Output the [x, y] coordinate of the center of the cell containing the given text.  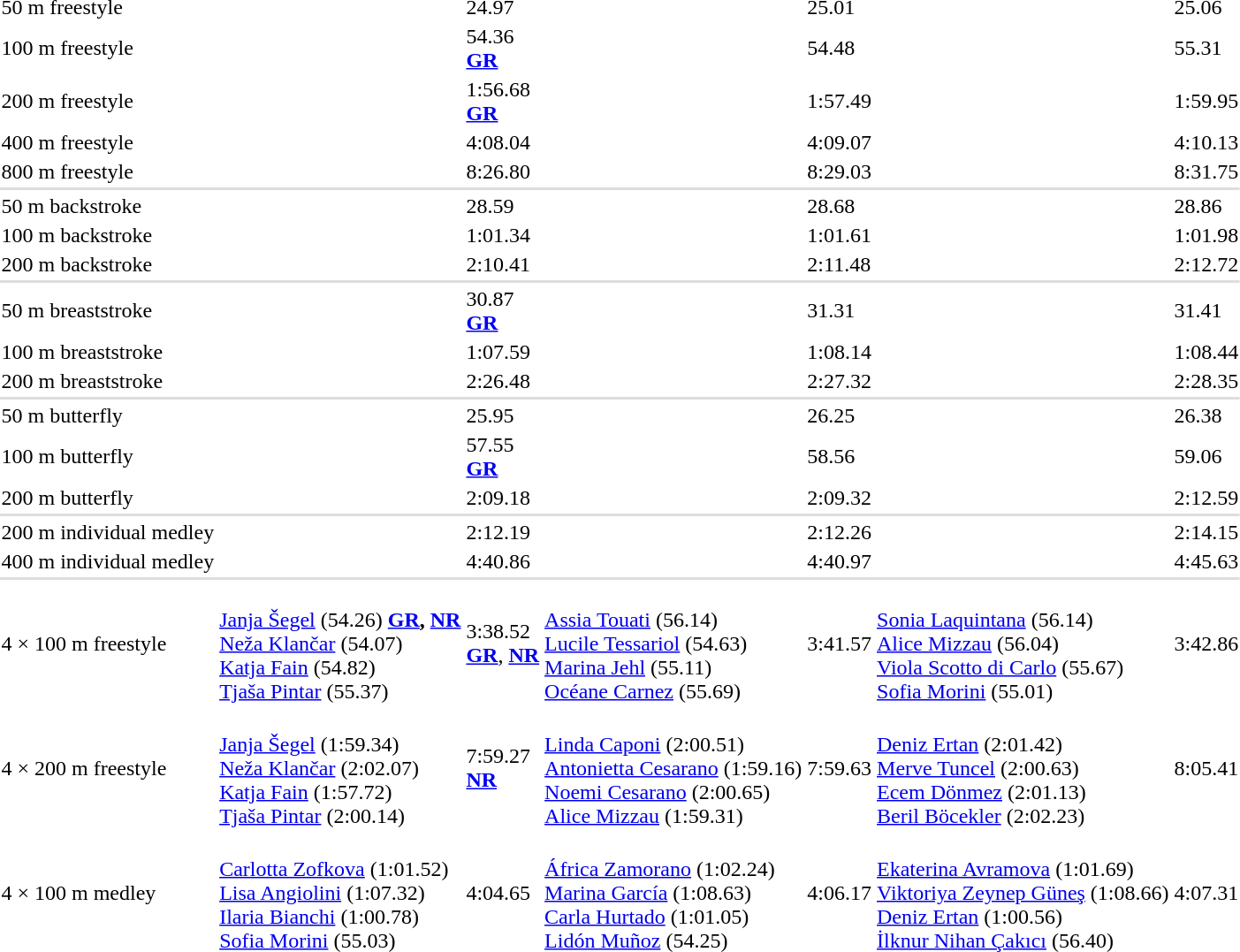
Assia Touati (56.14)Lucile Tessariol (54.63)Marina Jehl (55.11)Océane Carnez (55.69) [673, 644]
8:29.03 [840, 171]
2:09.18 [503, 498]
50 m backstroke [108, 206]
31.41 [1206, 311]
4:40.86 [503, 561]
54.48 [840, 48]
55.31 [1206, 48]
400 m freestyle [108, 142]
200 m breaststroke [108, 381]
Linda Caponi (2:00.51)Antonietta Cesarano (1:59.16)Noemi Cesarano (2:00.65)Alice Mizzau (1:59.31) [673, 768]
200 m individual medley [108, 532]
4:45.63 [1206, 561]
Deniz Ertan (2:01.42)Merve Tuncel (2:00.63)Ecem Dönmez (2:01.13)Beril Böcekler (2:02.23) [1023, 768]
200 m backstroke [108, 264]
8:31.75 [1206, 171]
100 m freestyle [108, 48]
2:12.59 [1206, 498]
25.95 [503, 415]
58.56 [840, 456]
200 m freestyle [108, 101]
2:09.32 [840, 498]
8:26.80 [503, 171]
4:10.13 [1206, 142]
1:08.14 [840, 352]
7:59.27NR [503, 768]
Janja Šegel (54.26) GR, NRNeža Klančar (54.07)Katja Fain (54.82)Tjaša Pintar (55.37) [340, 644]
400 m individual medley [108, 561]
Sonia Laquintana (56.14)Alice Mizzau (56.04)Viola Scotto di Carlo (55.67)Sofia Morini (55.01) [1023, 644]
3:42.86 [1206, 644]
4 × 200 m freestyle [108, 768]
26.38 [1206, 415]
1:08.44 [1206, 352]
1:01.98 [1206, 235]
200 m butterfly [108, 498]
2:12.19 [503, 532]
2:26.48 [503, 381]
2:10.41 [503, 264]
57.55GR [503, 456]
100 m backstroke [108, 235]
100 m butterfly [108, 456]
2:12.72 [1206, 264]
54.36GR [503, 48]
3:41.57 [840, 644]
800 m freestyle [108, 171]
28.59 [503, 206]
1:59.95 [1206, 101]
2:27.32 [840, 381]
4:09.07 [840, 142]
Janja Šegel (1:59.34)Neža Klančar (2:02.07)Katja Fain (1:57.72)Tjaša Pintar (2:00.14) [340, 768]
59.06 [1206, 456]
2:14.15 [1206, 532]
1:56.68GR [503, 101]
8:05.41 [1206, 768]
100 m breaststroke [108, 352]
26.25 [840, 415]
7:59.63 [840, 768]
3:38.52GR, NR [503, 644]
2:11.48 [840, 264]
50 m butterfly [108, 415]
28.68 [840, 206]
2:28.35 [1206, 381]
1:01.34 [503, 235]
1:07.59 [503, 352]
31.31 [840, 311]
1:01.61 [840, 235]
50 m breaststroke [108, 311]
4:40.97 [840, 561]
1:57.49 [840, 101]
30.87GR [503, 311]
28.86 [1206, 206]
4:08.04 [503, 142]
2:12.26 [840, 532]
4 × 100 m freestyle [108, 644]
